Scan for the cell matching the given text and deliver its (X, Y) coordinate at center. 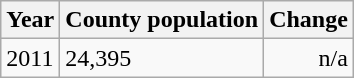
County population (162, 20)
Year (30, 20)
24,395 (162, 58)
2011 (30, 58)
n/a (309, 58)
Change (309, 20)
